Output the (X, Y) coordinate of the center of the cell containing the given text.  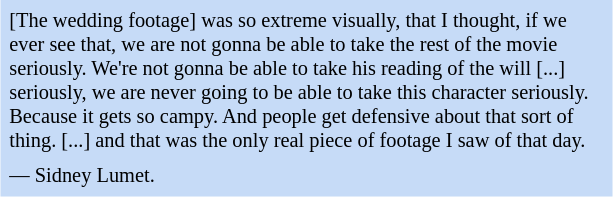
— Sidney Lumet. (306, 176)
